Search for the cell housing the specified text and yield its (X, Y) center coordinate. 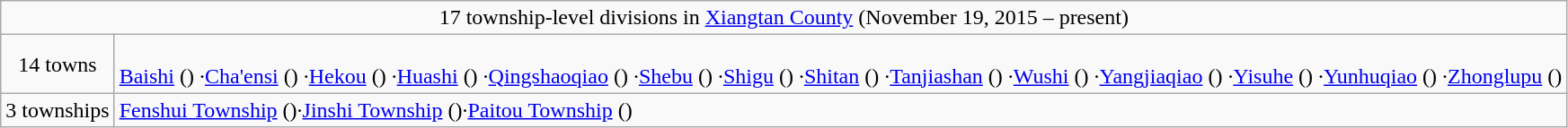
Fenshui Township ()·Jinshi Township ()·Paitou Township () (841, 110)
14 towns (58, 64)
17 township-level divisions in Xiangtan County (November 19, 2015 – present) (784, 18)
3 townships (58, 110)
